Search for the cell housing the specified text and yield its (X, Y) center coordinate. 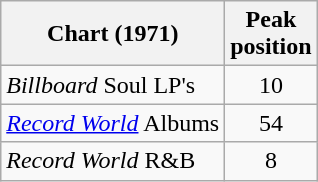
Peakposition (271, 34)
10 (271, 85)
Chart (1971) (113, 34)
54 (271, 123)
Billboard Soul LP's (113, 85)
Record World R&B (113, 161)
8 (271, 161)
Record World Albums (113, 123)
